Output the (x, y) coordinate of the center of the cell containing the given text.  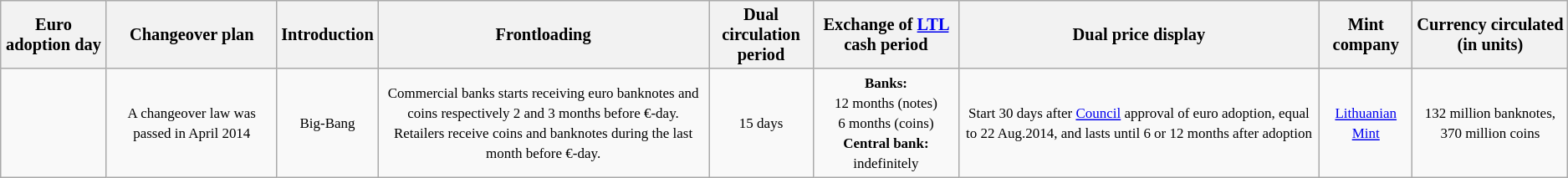
Frontloading (544, 34)
Start 30 days after Council approval of euro adoption, equal to 22 Aug.2014, and lasts until 6 or 12 months after adoption (1139, 123)
Currency circulated(in units) (1490, 34)
Changeover plan (192, 34)
Dual circulation period (761, 34)
Introduction (327, 34)
Dual price display (1139, 34)
15 days (761, 123)
Banks:12 months (notes)6 months (coins)Central bank:indefinitely (886, 123)
Euro adoption day (54, 34)
Big-Bang (327, 123)
A changeover law was passed in April 2014 (192, 123)
Exchange of LTL cash period (886, 34)
Lithuanian Mint (1366, 123)
132 million banknotes, 370 million coins (1490, 123)
Mint company (1366, 34)
